Identify which cell holds the provided text, then report its (x, y) central coordinate. 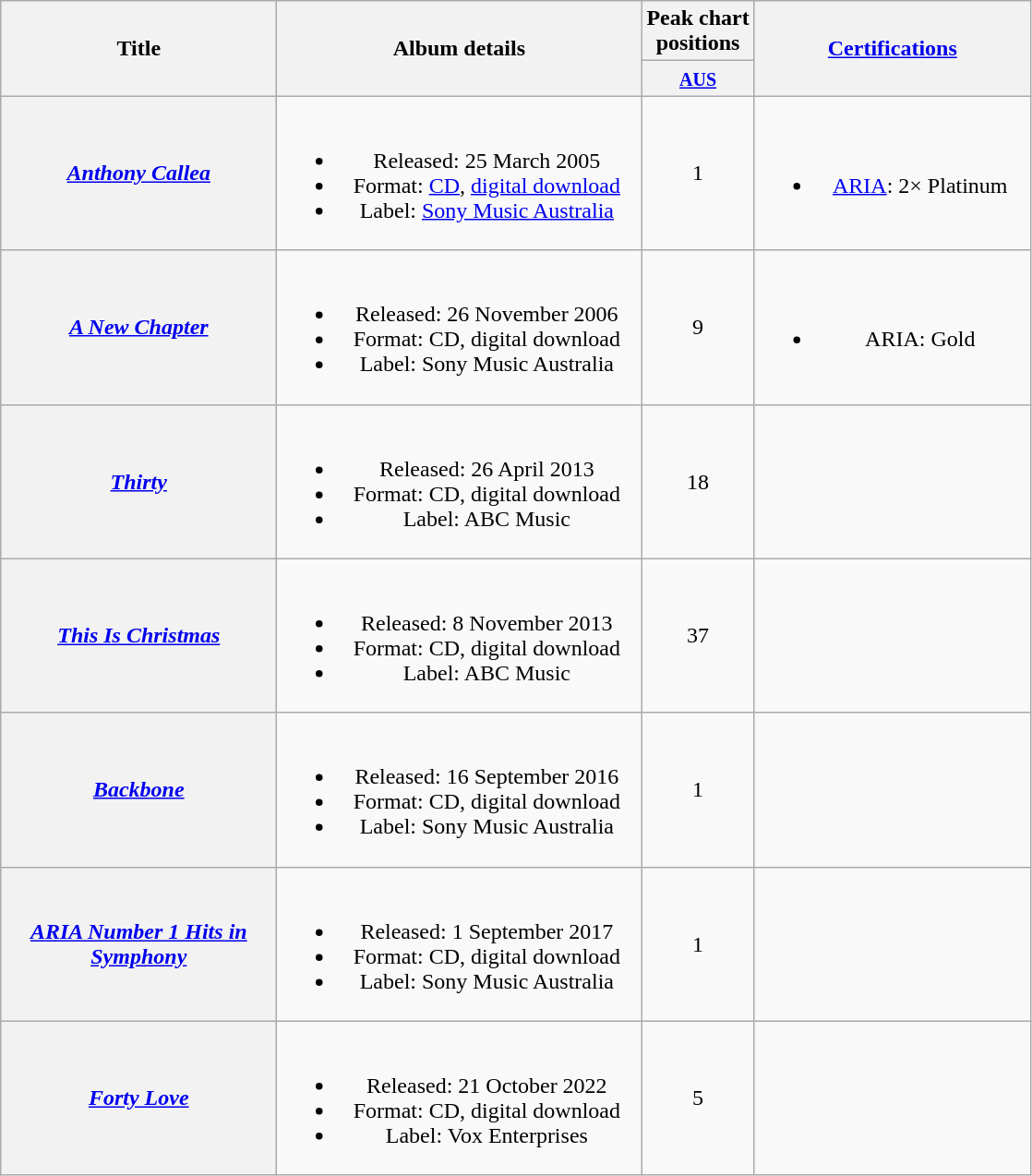
Released: 1 September 2017Format: CD, digital downloadLabel: Sony Music Australia (460, 943)
Backbone (138, 790)
Anthony Callea (138, 174)
Released: 25 March 2005Format: CD, digital downloadLabel: Sony Music Australia (460, 174)
This Is Christmas (138, 635)
A New Chapter (138, 327)
Released: 21 October 2022Format: CD, digital downloadLabel: Vox Enterprises (460, 1098)
18 (698, 482)
9 (698, 327)
Released: 16 September 2016Format: CD, digital downloadLabel: Sony Music Australia (460, 790)
Album details (460, 48)
ARIA Number 1 Hits in Symphony (138, 943)
ARIA: 2× Platinum (892, 174)
Released: 8 November 2013Format: CD, digital downloadLabel: ABC Music (460, 635)
Forty Love (138, 1098)
ARIA: Gold (892, 327)
Title (138, 48)
AUS (698, 78)
5 (698, 1098)
Released: 26 April 2013Format: CD, digital downloadLabel: ABC Music (460, 482)
Certifications (892, 48)
37 (698, 635)
Released: 26 November 2006Format: CD, digital downloadLabel: Sony Music Australia (460, 327)
Peak chartpositions (698, 31)
Thirty (138, 482)
